Scan for the cell matching the given text and deliver its (x, y) coordinate at center. 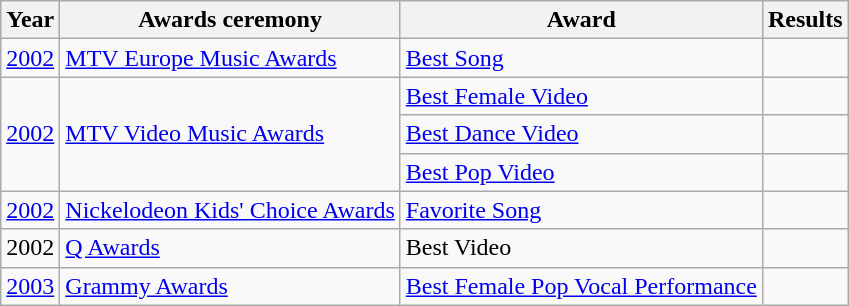
Best Dance Video (581, 134)
Favorite Song (581, 210)
MTV Europe Music Awards (230, 58)
Nickelodeon Kids' Choice Awards (230, 210)
Year (30, 20)
MTV Video Music Awards (230, 134)
Best Female Video (581, 96)
Awards ceremony (230, 20)
Grammy Awards (230, 286)
Best Song (581, 58)
Award (581, 20)
Best Female Pop Vocal Performance (581, 286)
Results (805, 20)
Best Video (581, 248)
2003 (30, 286)
Q Awards (230, 248)
Best Pop Video (581, 172)
